From the cell containing the given text, extract its center point as (X, Y) coordinate. 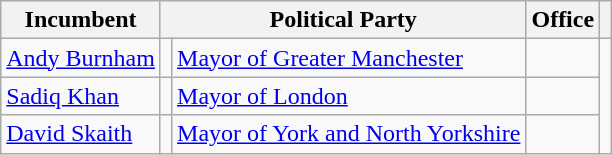
Mayor of York and North Yorkshire (349, 134)
Mayor of Greater Manchester (349, 58)
Andy Burnham (81, 58)
Political Party (342, 20)
Mayor of London (349, 96)
Incumbent (81, 20)
Sadiq Khan (81, 96)
Office (563, 20)
David Skaith (81, 134)
